Pinpoint the cell where the given text exists, returning its [x, y] midpoint coordinate. 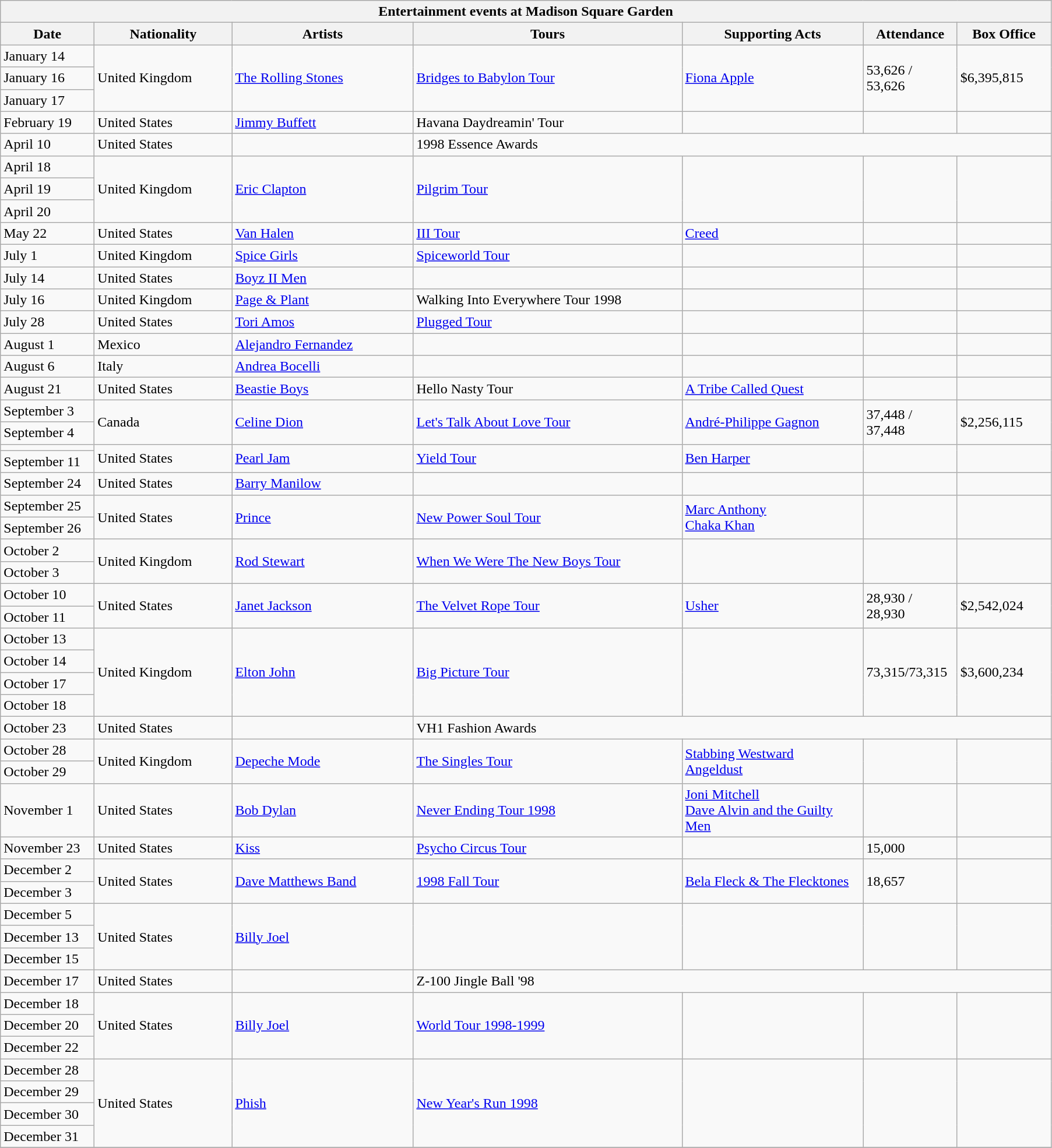
A Tribe Called Quest [773, 389]
$6,395,815 [1004, 78]
Rod Stewart [323, 561]
Beastie Boys [323, 389]
October 11 [48, 617]
Pearl Jam [323, 458]
Creed [773, 233]
Pilgrim Tour [548, 189]
73,315/73,315 [910, 672]
Depeche Mode [323, 761]
October 17 [48, 684]
November 1 [48, 810]
October 3 [48, 572]
Psycho Circus Tour [548, 848]
July 14 [48, 278]
Italy [163, 367]
Canada [163, 422]
Spiceworld Tour [548, 255]
October 29 [48, 772]
Mexico [163, 344]
Page & Plant [323, 300]
Entertainment events at Madison Square Garden [526, 12]
Let's Talk About Love Tour [548, 422]
December 2 [48, 870]
July 16 [48, 300]
January 14 [48, 56]
18,657 [910, 881]
Bob Dylan [323, 810]
October 18 [48, 706]
December 5 [48, 914]
Kiss [323, 848]
37,448 / 37,448 [910, 422]
Dave Matthews Band [323, 881]
December 3 [48, 892]
The Velvet Rope Tour [548, 605]
Havana Daydreamin' Tour [548, 122]
$2,256,115 [1004, 422]
December 18 [48, 1003]
Fiona Apple [773, 78]
Joni MitchellDave Alvin and the Guilty Men [773, 810]
Supporting Acts [773, 34]
Ben Harper [773, 458]
Celine Dion [323, 422]
April 10 [48, 145]
Z-100 Jingle Ball '98 [732, 981]
December 30 [48, 1114]
Stabbing WestwardAngeldust [773, 761]
28,930 / 28,930 [910, 605]
$2,542,024 [1004, 605]
Eric Clapton [323, 189]
André-Philippe Gagnon [773, 422]
Van Halen [323, 233]
Box Office [1004, 34]
October 28 [48, 750]
August 6 [48, 367]
Prince [323, 517]
Nationality [163, 34]
November 23 [48, 848]
III Tour [548, 233]
Tori Amos [323, 322]
February 19 [48, 122]
Never Ending Tour 1998 [548, 810]
Bela Fleck & The Flecktones [773, 881]
December 31 [48, 1136]
December 15 [48, 959]
Big Picture Tour [548, 672]
New Power Soul Tour [548, 517]
Marc AnthonyChaka Khan [773, 517]
Bridges to Babylon Tour [548, 78]
July 1 [48, 255]
August 21 [48, 389]
Attendance [910, 34]
Tours [548, 34]
Janet Jackson [323, 605]
The Singles Tour [548, 761]
December 28 [48, 1070]
Boyz II Men [323, 278]
Hello Nasty Tour [548, 389]
January 16 [48, 78]
1998 Fall Tour [548, 881]
October 14 [48, 661]
Yield Tour [548, 458]
September 4 [48, 433]
September 24 [48, 484]
September 11 [48, 462]
Jimmy Buffett [323, 122]
May 22 [48, 233]
Barry Manilow [323, 484]
Plugged Tour [548, 322]
Andrea Bocelli [323, 367]
VH1 Fashion Awards [732, 728]
New Year's Run 1998 [548, 1103]
April 20 [48, 211]
December 22 [48, 1048]
15,000 [910, 848]
The Rolling Stones [323, 78]
$3,600,234 [1004, 672]
1998 Essence Awards [732, 145]
December 13 [48, 936]
Walking Into Everywhere Tour 1998 [548, 300]
October 2 [48, 550]
July 28 [48, 322]
Phish [323, 1103]
October 13 [48, 639]
January 17 [48, 100]
Artists [323, 34]
Usher [773, 605]
December 29 [48, 1092]
April 18 [48, 167]
December 17 [48, 981]
October 10 [48, 594]
September 26 [48, 528]
April 19 [48, 189]
September 3 [48, 411]
August 1 [48, 344]
Alejandro Fernandez [323, 344]
October 23 [48, 728]
When We Were The New Boys Tour [548, 561]
53,626 / 53,626 [910, 78]
December 20 [48, 1026]
September 25 [48, 506]
Spice Girls [323, 255]
World Tour 1998-1999 [548, 1025]
Date [48, 34]
Elton John [323, 672]
